Find where the given text appears and provide that cell's center as [X, Y] coordinate. 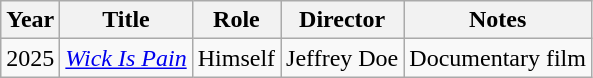
Title [126, 20]
Jeffrey Doe [342, 58]
Notes [498, 20]
2025 [30, 58]
Himself [236, 58]
Director [342, 20]
Wick Is Pain [126, 58]
Role [236, 20]
Documentary film [498, 58]
Year [30, 20]
